Extract the [X, Y] coordinate from the center of the cell holding the provided text.  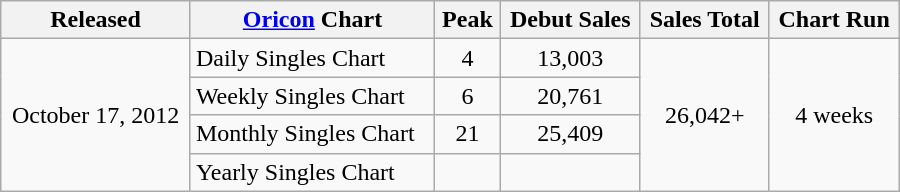
4 [468, 58]
October 17, 2012 [96, 115]
13,003 [570, 58]
Released [96, 20]
26,042+ [704, 115]
21 [468, 134]
Yearly Singles Chart [312, 172]
20,761 [570, 96]
Weekly Singles Chart [312, 96]
Sales Total [704, 20]
Debut Sales [570, 20]
4 weeks [834, 115]
Peak [468, 20]
25,409 [570, 134]
Monthly Singles Chart [312, 134]
Oricon Chart [312, 20]
Chart Run [834, 20]
6 [468, 96]
Daily Singles Chart [312, 58]
